Scan for the cell matching the given text and deliver its (x, y) coordinate at center. 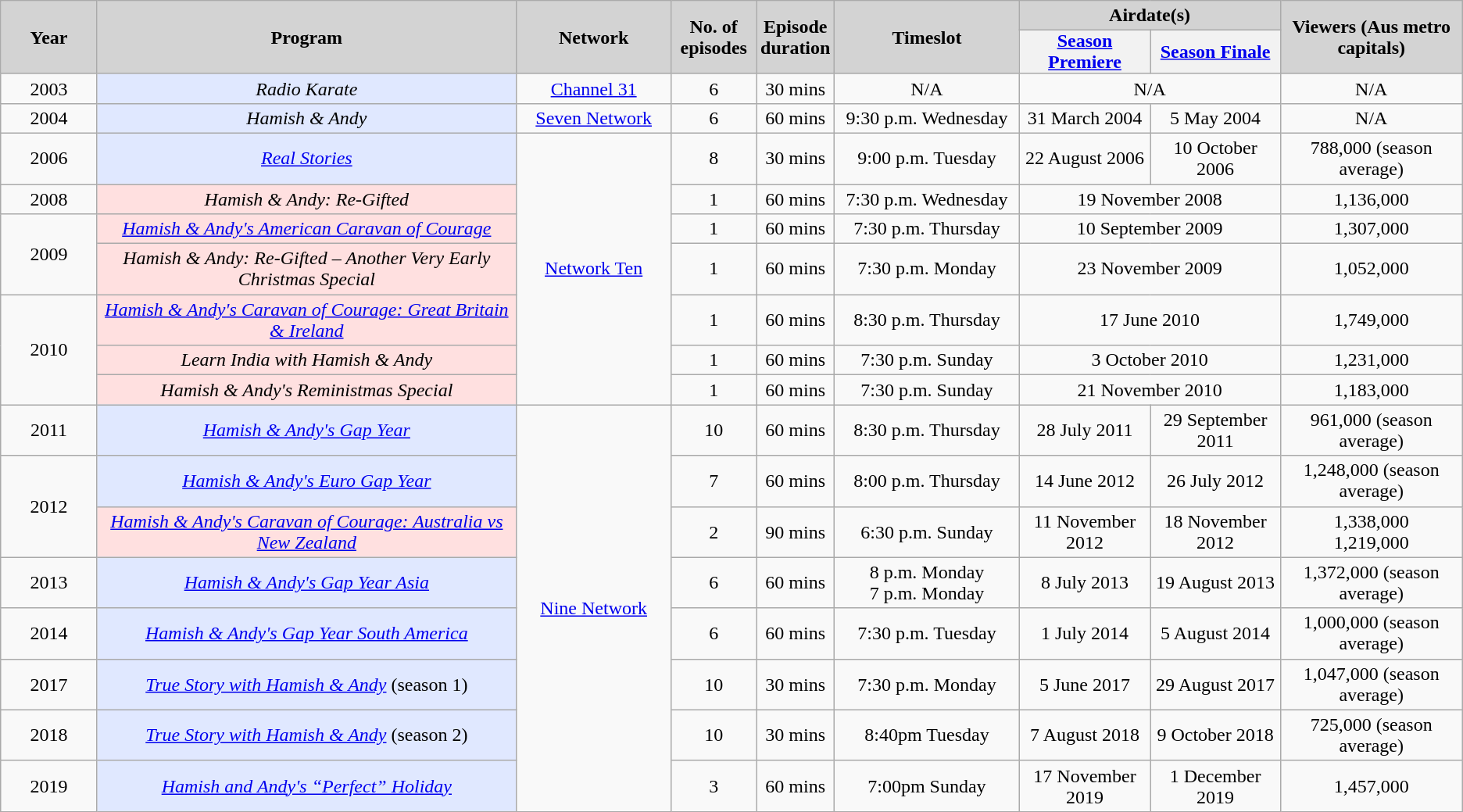
1,307,000 (1371, 229)
5 August 2014 (1215, 633)
Hamish & Andy's Caravan of Courage: Great Britain & Ireland (306, 320)
True Story with Hamish & Andy (season 2) (306, 735)
3 (714, 786)
5 June 2017 (1085, 685)
Radio Karate (306, 88)
7:30 p.m. Tuesday (927, 633)
90 mins (796, 531)
2014 (49, 633)
1,338,000 1,219,000 (1371, 531)
2 (714, 531)
6:30 p.m. Sunday (927, 531)
Hamish & Andy's Gap Year Asia (306, 583)
2019 (49, 786)
2008 (49, 199)
True Story with Hamish & Andy (season 1) (306, 685)
5 May 2004 (1215, 118)
1,183,000 (1371, 390)
Program (306, 38)
Hamish & Andy's American Caravan of Courage (306, 229)
1,372,000 (season average) (1371, 583)
19 November 2008 (1150, 199)
18 November 2012 (1215, 531)
8 (714, 158)
Learn India with Hamish & Andy (306, 360)
Hamish & Andy's Euro Gap Year (306, 481)
788,000 (season average) (1371, 158)
23 November 2009 (1150, 269)
7 August 2018 (1085, 735)
8 p.m. Monday 7 p.m. Monday (927, 583)
7:30 p.m. Wednesday (927, 199)
26 July 2012 (1215, 481)
3 October 2010 (1150, 360)
10 September 2009 (1150, 229)
2004 (49, 118)
Hamish & Andy (306, 118)
19 August 2013 (1215, 583)
17 June 2010 (1150, 320)
Hamish & Andy: Re-Gifted (306, 199)
31 March 2004 (1085, 118)
961,000 (season average) (1371, 430)
Hamish & Andy: Re-Gifted – Another Very Early Christmas Special (306, 269)
17 November 2019 (1085, 786)
1 July 2014 (1085, 633)
9 October 2018 (1215, 735)
2006 (49, 158)
1,231,000 (1371, 360)
2003 (49, 88)
2009 (49, 255)
7 (714, 481)
Network Ten (594, 269)
1,248,000 (season average) (1371, 481)
22 August 2006 (1085, 158)
2011 (49, 430)
1,457,000 (1371, 786)
1,047,000 (season average) (1371, 685)
725,000 (season average) (1371, 735)
Season Finale (1215, 52)
10 October 2006 (1215, 158)
Episode duration (796, 38)
28 July 2011 (1085, 430)
9:30 p.m. Wednesday (927, 118)
1,749,000 (1371, 320)
14 June 2012 (1085, 481)
29 August 2017 (1215, 685)
2012 (49, 506)
Real Stories (306, 158)
Hamish & Andy's Caravan of Courage: Australia vs New Zealand (306, 531)
8:00 p.m. Thursday (927, 481)
1,000,000 (season average) (1371, 633)
1,136,000 (1371, 199)
Hamish & Andy's Gap Year South America (306, 633)
8 July 2013 (1085, 583)
11 November 2012 (1085, 531)
2010 (49, 350)
1 December 2019 (1215, 786)
No. of episodes (714, 38)
7:00pm Sunday (927, 786)
2017 (49, 685)
Season Premiere (1085, 52)
Nine Network (594, 608)
Hamish and Andy's “Perfect” Holiday (306, 786)
2013 (49, 583)
29 September 2011 (1215, 430)
Hamish & Andy's Reministmas Special (306, 390)
2018 (49, 735)
Network (594, 38)
Channel 31 (594, 88)
Seven Network (594, 118)
Timeslot (927, 38)
21 November 2010 (1150, 390)
Year (49, 38)
Airdate(s) (1150, 16)
Hamish & Andy's Gap Year (306, 430)
Viewers (Aus metro capitals) (1371, 38)
8:40pm Tuesday (927, 735)
9:00 p.m. Tuesday (927, 158)
7:30 p.m. Thursday (927, 229)
1,052,000 (1371, 269)
